Detect which cell encompasses the target text, then output its (x, y) center coordinate. 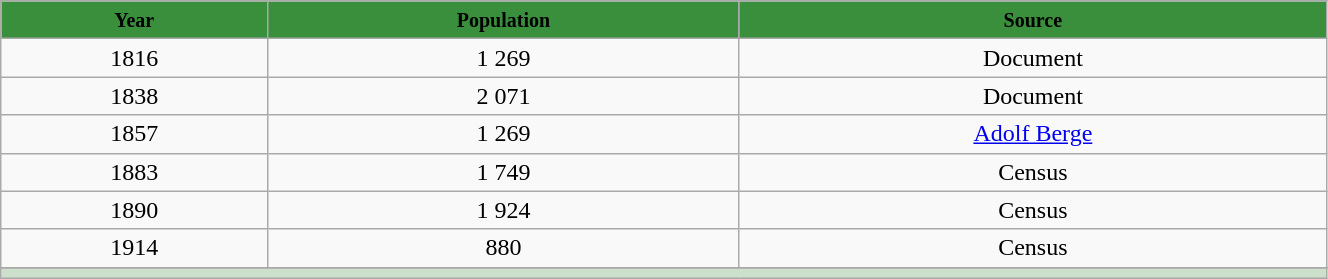
Year (134, 20)
1 924 (504, 210)
1838 (134, 96)
Adolf Berge (1032, 134)
1890 (134, 210)
1 749 (504, 172)
Population (504, 20)
2 071 (504, 96)
1883 (134, 172)
1914 (134, 248)
1857 (134, 134)
1816 (134, 58)
880 (504, 248)
Source (1032, 20)
